Extract the [x, y] coordinate from the center of the cell holding the provided text.  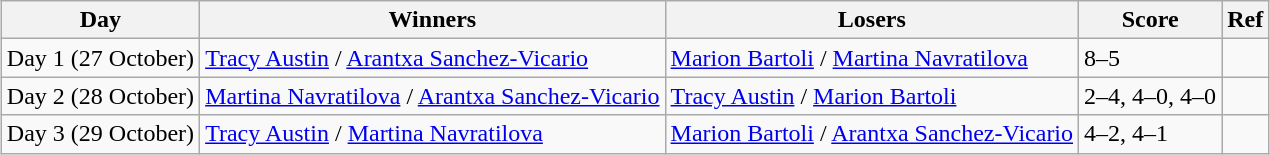
2–4, 4–0, 4–0 [1150, 96]
Marion Bartoli / Arantxa Sanchez-Vicario [872, 134]
4–2, 4–1 [1150, 134]
Day [100, 20]
Marion Bartoli / Martina Navratilova [872, 58]
Tracy Austin / Martina Navratilova [432, 134]
Tracy Austin / Marion Bartoli [872, 96]
Tracy Austin / Arantxa Sanchez-Vicario [432, 58]
Ref [1246, 20]
Score [1150, 20]
Losers [872, 20]
Day 2 (28 October) [100, 96]
Martina Navratilova / Arantxa Sanchez-Vicario [432, 96]
8–5 [1150, 58]
Winners [432, 20]
Day 3 (29 October) [100, 134]
Day 1 (27 October) [100, 58]
